For the text-containing cell, return its midpoint in [X, Y] coordinate format. 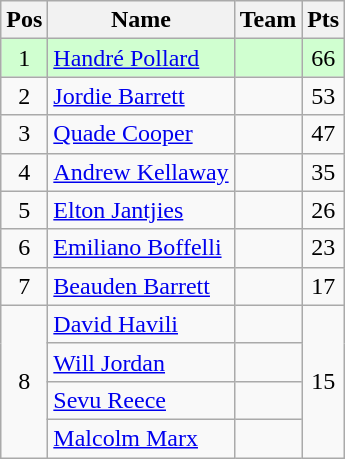
Jordie Barrett [141, 96]
4 [24, 172]
Quade Cooper [141, 134]
5 [24, 210]
3 [24, 134]
17 [324, 286]
47 [324, 134]
1 [24, 58]
Pos [24, 20]
David Havili [141, 324]
2 [24, 96]
23 [324, 248]
7 [24, 286]
Team [268, 20]
26 [324, 210]
15 [324, 381]
Name [141, 20]
6 [24, 248]
35 [324, 172]
Elton Jantjies [141, 210]
Pts [324, 20]
Emiliano Boffelli [141, 248]
66 [324, 58]
Beauden Barrett [141, 286]
Sevu Reece [141, 400]
53 [324, 96]
8 [24, 381]
Will Jordan [141, 362]
Andrew Kellaway [141, 172]
Handré Pollard [141, 58]
Malcolm Marx [141, 438]
